Identify which cell holds the provided text, then report its [X, Y] central coordinate. 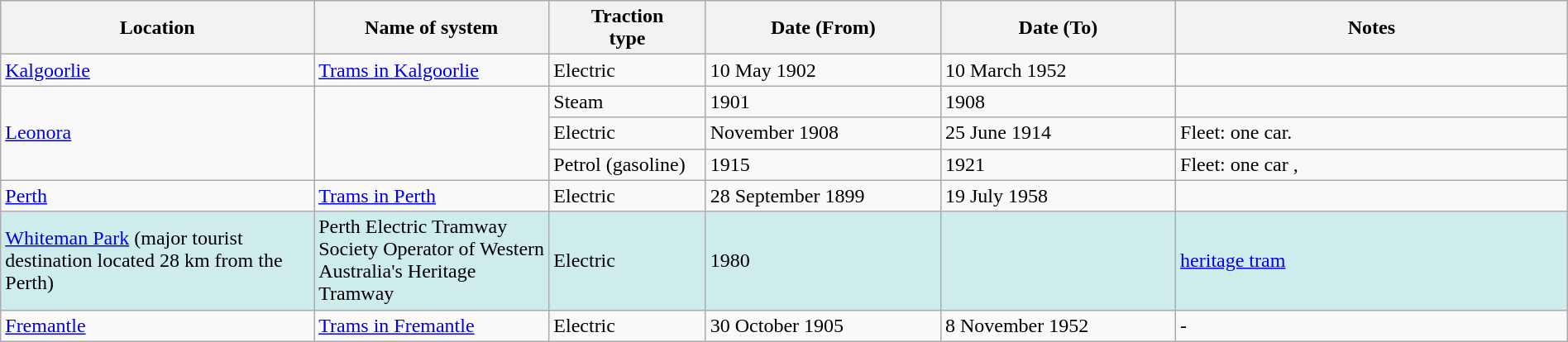
10 May 1902 [823, 70]
25 June 1914 [1058, 133]
Kalgoorlie [157, 70]
Fremantle [157, 325]
Date (To) [1058, 28]
Location [157, 28]
Steam [627, 102]
Tractiontype [627, 28]
10 March 1952 [1058, 70]
Date (From) [823, 28]
19 July 1958 [1058, 196]
Trams in Fremantle [432, 325]
1908 [1058, 102]
heritage tram [1372, 261]
Leonora [157, 133]
Fleet: one car. [1372, 133]
Whiteman Park (major tourist destination located 28 km from the Perth) [157, 261]
1921 [1058, 164]
28 September 1899 [823, 196]
- [1372, 325]
Perth Electric Tramway Society Operator of Western Australia's Heritage Tramway [432, 261]
Notes [1372, 28]
Name of system [432, 28]
8 November 1952 [1058, 325]
1901 [823, 102]
1980 [823, 261]
Fleet: one car , [1372, 164]
30 October 1905 [823, 325]
Trams in Kalgoorlie [432, 70]
1915 [823, 164]
Perth [157, 196]
Trams in Perth [432, 196]
Petrol (gasoline) [627, 164]
November 1908 [823, 133]
